Determine the (X, Y) coordinate at the center of the cell enclosing the given text.  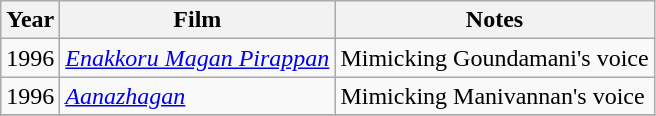
Mimicking Goundamani's voice (494, 58)
Enakkoru Magan Pirappan (198, 58)
Notes (494, 20)
Mimicking Manivannan's voice (494, 96)
Year (30, 20)
Film (198, 20)
Aanazhagan (198, 96)
